Output the [X, Y] coordinate of the center of the cell containing the given text.  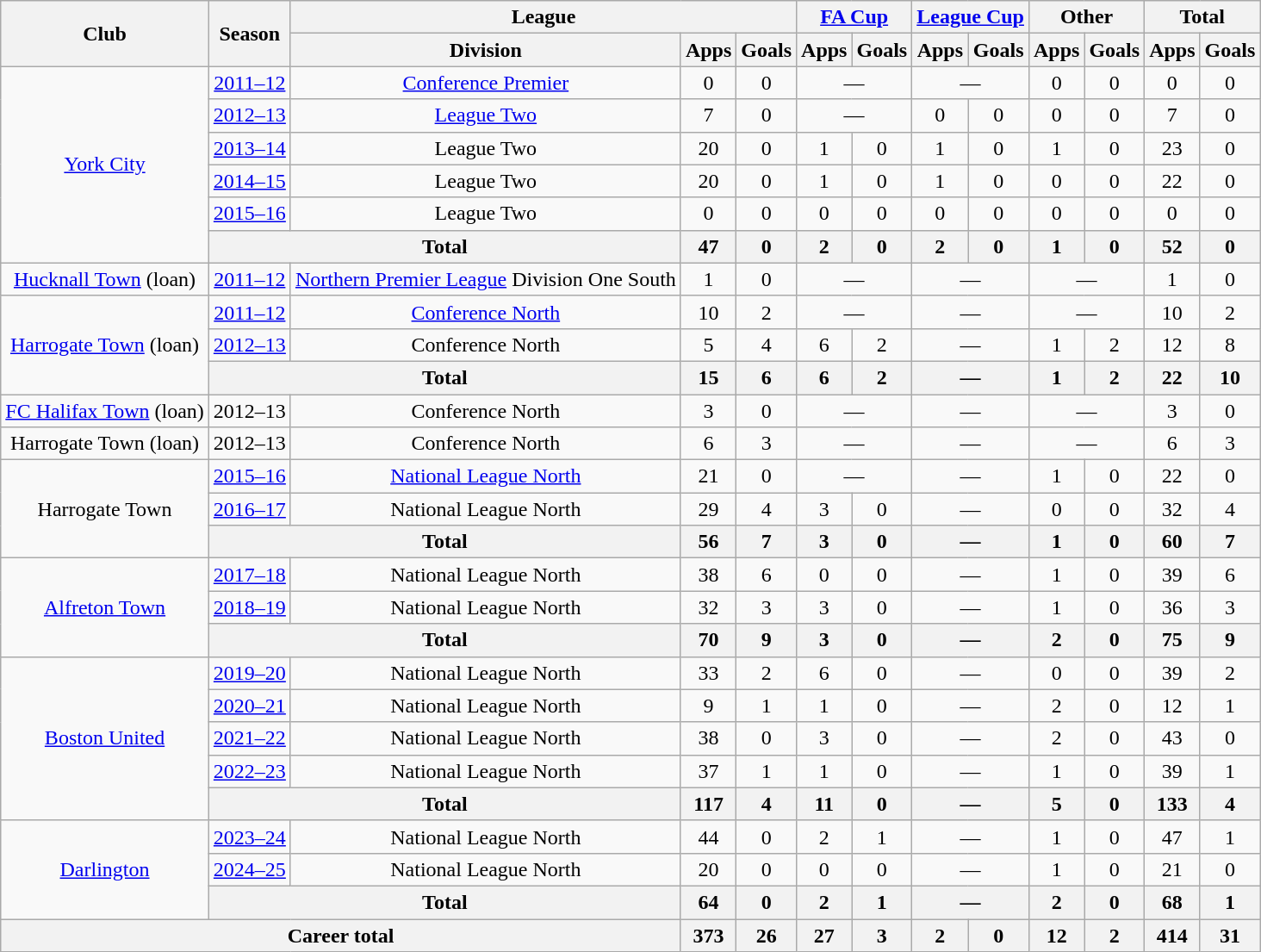
29 [708, 509]
64 [708, 902]
Hucknall Town (loan) [105, 279]
York City [105, 165]
117 [708, 804]
75 [1172, 640]
373 [708, 935]
2018–19 [250, 607]
2016–17 [250, 509]
56 [708, 542]
36 [1172, 607]
2014–15 [250, 181]
70 [708, 640]
11 [824, 804]
2023–24 [250, 837]
52 [1172, 246]
Club [105, 34]
43 [1172, 738]
68 [1172, 902]
2022–23 [250, 771]
FC Halifax Town (loan) [105, 411]
15 [708, 377]
FA Cup [854, 17]
60 [1172, 542]
Career total [341, 935]
8 [1230, 345]
Alfreton Town [105, 607]
Northern Premier League Division One South [486, 279]
23 [1172, 148]
26 [767, 935]
133 [1172, 804]
2024–25 [250, 869]
33 [708, 673]
2019–20 [250, 673]
Division [486, 50]
2017–18 [250, 575]
Conference Premier [486, 83]
44 [708, 837]
31 [1230, 935]
League Cup [971, 17]
37 [708, 771]
2021–22 [250, 738]
2013–14 [250, 148]
27 [824, 935]
Boston United [105, 738]
Season [250, 34]
Other [1086, 17]
League [543, 17]
2020–21 [250, 706]
Harrogate Town [105, 509]
Darlington [105, 869]
414 [1172, 935]
